Pinpoint the cell where the given text exists, returning its (x, y) midpoint coordinate. 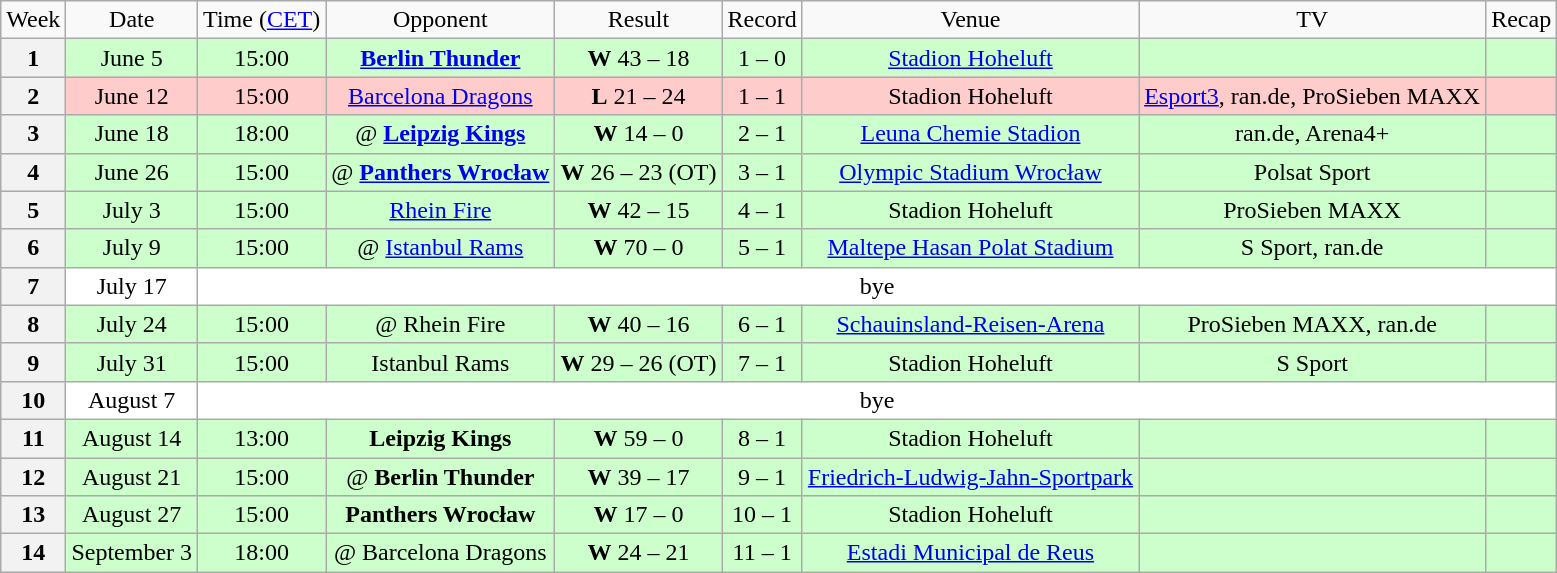
Olympic Stadium Wrocław (970, 172)
11 – 1 (762, 553)
S Sport, ran.de (1312, 248)
Leipzig Kings (440, 438)
June 26 (132, 172)
ran.de, Arena4+ (1312, 134)
3 – 1 (762, 172)
ProSieben MAXX (1312, 210)
8 – 1 (762, 438)
Istanbul Rams (440, 362)
Rhein Fire (440, 210)
W 26 – 23 (OT) (638, 172)
9 (34, 362)
ProSieben MAXX, ran.de (1312, 324)
14 (34, 553)
4 (34, 172)
Venue (970, 20)
5 (34, 210)
13:00 (262, 438)
7 (34, 286)
@ Panthers Wrocław (440, 172)
W 40 – 16 (638, 324)
July 24 (132, 324)
August 21 (132, 477)
@ Rhein Fire (440, 324)
TV (1312, 20)
@ Barcelona Dragons (440, 553)
W 43 – 18 (638, 58)
8 (34, 324)
Barcelona Dragons (440, 96)
2 – 1 (762, 134)
June 12 (132, 96)
Recap (1522, 20)
Friedrich-Ludwig-Jahn-Sportpark (970, 477)
September 3 (132, 553)
Estadi Municipal de Reus (970, 553)
9 – 1 (762, 477)
Esport3, ran.de, ProSieben MAXX (1312, 96)
July 3 (132, 210)
W 29 – 26 (OT) (638, 362)
June 18 (132, 134)
W 59 – 0 (638, 438)
S Sport (1312, 362)
W 24 – 21 (638, 553)
Record (762, 20)
Maltepe Hasan Polat Stadium (970, 248)
11 (34, 438)
Opponent (440, 20)
2 (34, 96)
Result (638, 20)
@ Istanbul Rams (440, 248)
Date (132, 20)
13 (34, 515)
10 (34, 400)
4 – 1 (762, 210)
Schauinsland-Reisen-Arena (970, 324)
W 17 – 0 (638, 515)
July 31 (132, 362)
7 – 1 (762, 362)
L 21 – 24 (638, 96)
W 14 – 0 (638, 134)
10 – 1 (762, 515)
June 5 (132, 58)
Panthers Wrocław (440, 515)
3 (34, 134)
@ Berlin Thunder (440, 477)
6 (34, 248)
1 (34, 58)
1 – 1 (762, 96)
W 42 – 15 (638, 210)
6 – 1 (762, 324)
Berlin Thunder (440, 58)
August 7 (132, 400)
12 (34, 477)
@ Leipzig Kings (440, 134)
July 17 (132, 286)
July 9 (132, 248)
August 14 (132, 438)
Week (34, 20)
Leuna Chemie Stadion (970, 134)
W 39 – 17 (638, 477)
5 – 1 (762, 248)
Time (CET) (262, 20)
W 70 – 0 (638, 248)
1 – 0 (762, 58)
Polsat Sport (1312, 172)
August 27 (132, 515)
